Output the (X, Y) coordinate of the center of the cell containing the given text.  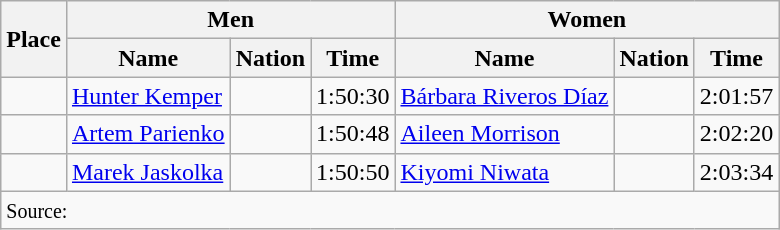
Kiyomi Niwata (504, 172)
Place (34, 39)
Aileen Morrison (504, 134)
1:50:48 (353, 134)
2:01:57 (736, 96)
1:50:30 (353, 96)
Bárbara Riveros Díaz (504, 96)
Men (230, 20)
1:50:50 (353, 172)
Artem Parienko (148, 134)
Source: (390, 210)
Women (587, 20)
Marek Jaskolka (148, 172)
2:03:34 (736, 172)
2:02:20 (736, 134)
Hunter Kemper (148, 96)
